Output the [X, Y] coordinate of the center of the cell containing the given text.  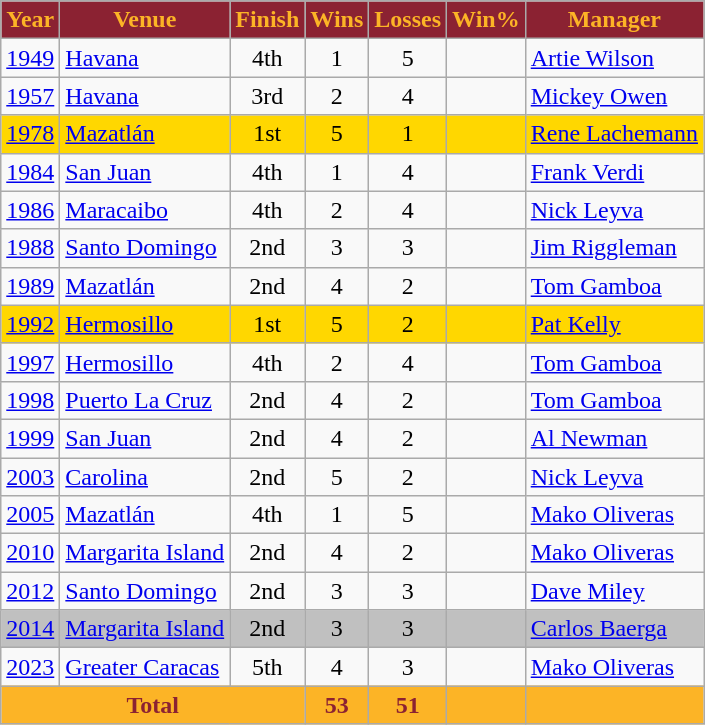
Maracaibo [145, 210]
Finish [268, 20]
1997 [30, 362]
5th [268, 667]
1989 [30, 286]
1986 [30, 210]
Win% [486, 20]
Total [153, 705]
Artie Wilson [614, 58]
Dave Miley [614, 591]
Wins [337, 20]
53 [337, 705]
Year [30, 20]
3rd [268, 96]
Rene Lachemann [614, 134]
1957 [30, 96]
2014 [30, 629]
2010 [30, 553]
Losses [408, 20]
1999 [30, 438]
Venue [145, 20]
1984 [30, 172]
Frank Verdi [614, 172]
1988 [30, 248]
Carlos Baerga [614, 629]
Puerto La Cruz [145, 400]
1949 [30, 58]
1978 [30, 134]
51 [408, 705]
Mickey Owen [614, 96]
1998 [30, 400]
1992 [30, 324]
2003 [30, 477]
Carolina [145, 477]
Manager [614, 20]
2023 [30, 667]
2005 [30, 515]
Al Newman [614, 438]
Jim Riggleman [614, 248]
Pat Kelly [614, 324]
2012 [30, 591]
Greater Caracas [145, 667]
